Identify which cell holds the provided text, then report its (x, y) central coordinate. 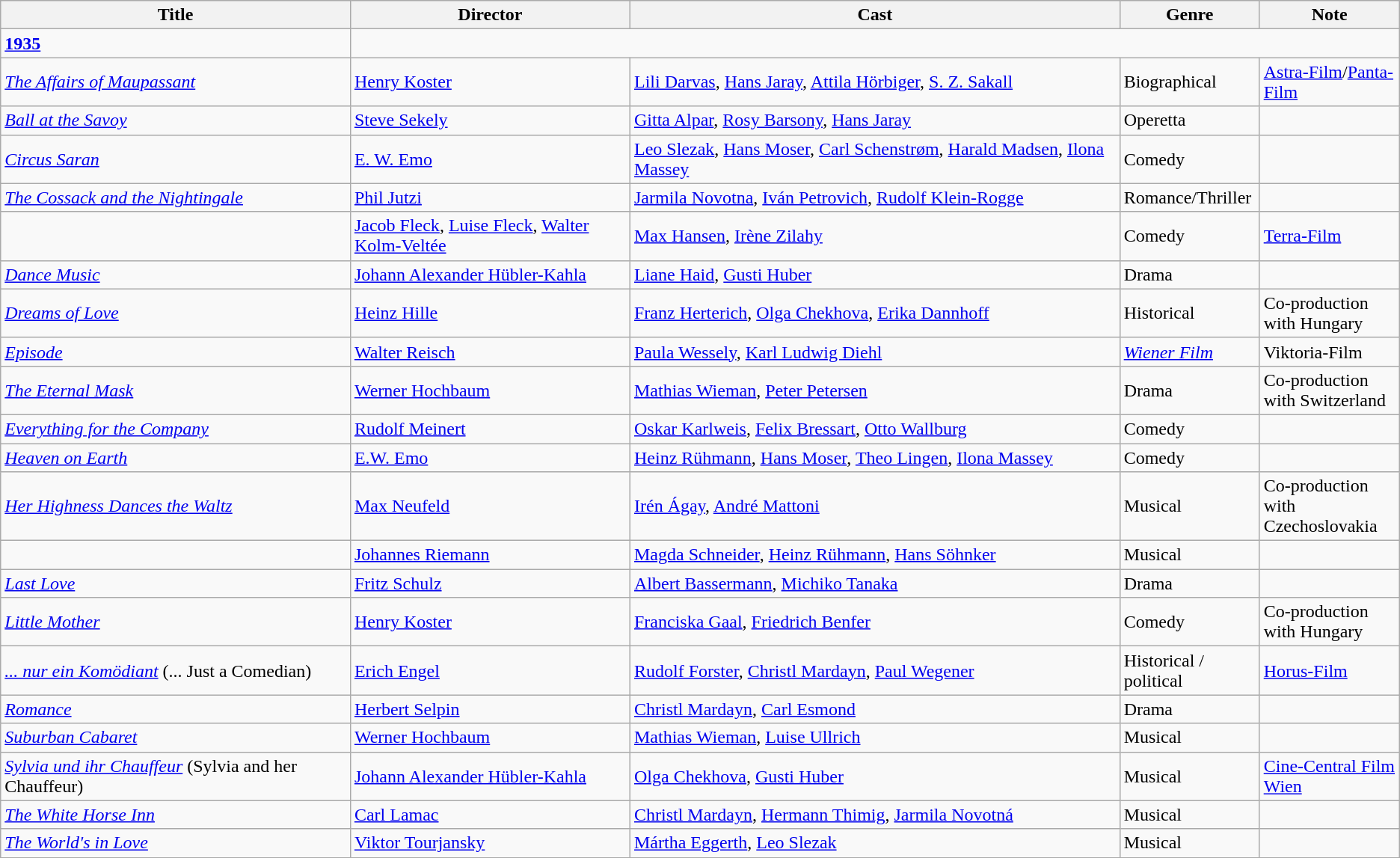
Franz Herterich, Olga Chekhova, Erika Dannhoff (875, 313)
E. W. Emo (490, 159)
Little Mother (176, 622)
1935 (176, 43)
Title (176, 15)
Magda Schneider, Heinz Rühmann, Hans Söhnker (875, 555)
Biographical (1189, 82)
Genre (1189, 15)
Historical (1189, 313)
Heaven on Earth (176, 457)
... nur ein Komödiant (... Just a Comedian) (176, 670)
Rudolf Forster, Christl Mardayn, Paul Wegener (875, 670)
Viktor Tourjansky (490, 843)
Herbert Selpin (490, 709)
Co-production with Switzerland (1330, 390)
Cast (875, 15)
The Eternal Mask (176, 390)
Suburban Cabaret (176, 738)
Mártha Eggerth, Leo Slezak (875, 843)
Everything for the Company (176, 429)
Last Love (176, 583)
Ball at the Savoy (176, 120)
Heinz Rühmann, Hans Moser, Theo Lingen, Ilona Massey (875, 457)
The Cossack and the Nightingale (176, 197)
Episode (176, 352)
Gitta Alpar, Rosy Barsony, Hans Jaray (875, 120)
Her Highness Dances the Waltz (176, 506)
Max Neufeld (490, 506)
Carl Lamac (490, 815)
Viktoria-Film (1330, 352)
Fritz Schulz (490, 583)
Mathias Wieman, Luise Ullrich (875, 738)
Johannes Riemann (490, 555)
Jarmila Novotna, Iván Petrovich, Rudolf Klein-Rogge (875, 197)
Horus-Film (1330, 670)
Lili Darvas, Hans Jaray, Attila Hörbiger, S. Z. Sakall (875, 82)
Christl Mardayn, Hermann Thimig, Jarmila Novotná (875, 815)
The Affairs of Maupassant (176, 82)
Max Hansen, Irène Zilahy (875, 236)
Operetta (1189, 120)
Romance/Thriller (1189, 197)
Historical / political (1189, 670)
Erich Engel (490, 670)
Sylvia und ihr Chauffeur (Sylvia and her Chauffeur) (176, 776)
Co-production with Czechoslovakia (1330, 506)
Director (490, 15)
Oskar Karlweis, Felix Bressart, Otto Wallburg (875, 429)
The White Horse Inn (176, 815)
Wiener Film (1189, 352)
Terra-Film (1330, 236)
Astra-Film/Panta-Film (1330, 82)
Steve Sekely (490, 120)
Franciska Gaal, Friedrich Benfer (875, 622)
Irén Ágay, André Mattoni (875, 506)
Rudolf Meinert (490, 429)
E.W. Emo (490, 457)
Paula Wessely, Karl Ludwig Diehl (875, 352)
Romance (176, 709)
Mathias Wieman, Peter Petersen (875, 390)
Phil Jutzi (490, 197)
Leo Slezak, Hans Moser, Carl Schenstrøm, Harald Madsen, Ilona Massey (875, 159)
Dance Music (176, 275)
Christl Mardayn, Carl Esmond (875, 709)
Olga Chekhova, Gusti Huber (875, 776)
Liane Haid, Gusti Huber (875, 275)
Note (1330, 15)
Cine-Central Film Wien (1330, 776)
Circus Saran (176, 159)
Albert Bassermann, Michiko Tanaka (875, 583)
Heinz Hille (490, 313)
The World's in Love (176, 843)
Walter Reisch (490, 352)
Dreams of Love (176, 313)
Jacob Fleck, Luise Fleck, Walter Kolm-Veltée (490, 236)
